Identify which cell holds the provided text, then report its (x, y) central coordinate. 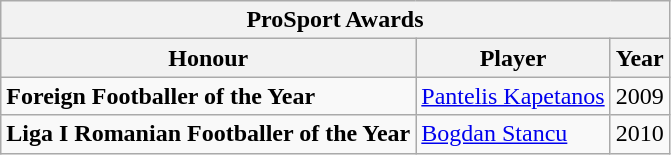
Year (640, 58)
Pantelis Kapetanos (513, 96)
Bogdan Stancu (513, 134)
ProSport Awards (335, 20)
Player (513, 58)
Foreign Footballer of the Year (208, 96)
Honour (208, 58)
Liga I Romanian Footballer of the Year (208, 134)
2010 (640, 134)
2009 (640, 96)
